Return (X, Y) of the center of cell containing provided text 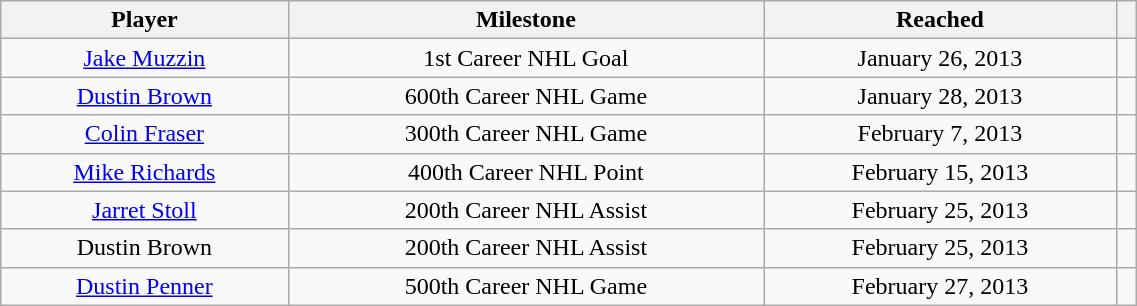
500th Career NHL Game (526, 286)
Mike Richards (144, 172)
January 28, 2013 (940, 96)
Jarret Stoll (144, 210)
600th Career NHL Game (526, 96)
300th Career NHL Game (526, 134)
Milestone (526, 20)
January 26, 2013 (940, 58)
400th Career NHL Point (526, 172)
Reached (940, 20)
Player (144, 20)
Dustin Penner (144, 286)
Colin Fraser (144, 134)
Jake Muzzin (144, 58)
February 15, 2013 (940, 172)
February 7, 2013 (940, 134)
February 27, 2013 (940, 286)
1st Career NHL Goal (526, 58)
